Identify which cell holds the provided text, then report its (x, y) central coordinate. 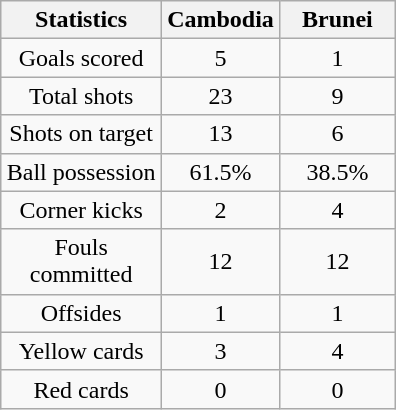
Fouls committed (82, 262)
23 (221, 96)
Ball possession (82, 172)
Total shots (82, 96)
9 (337, 96)
Corner kicks (82, 210)
3 (221, 351)
6 (337, 134)
Offsides (82, 313)
61.5% (221, 172)
5 (221, 58)
Red cards (82, 389)
Shots on target (82, 134)
2 (221, 210)
13 (221, 134)
Cambodia (221, 20)
38.5% (337, 172)
Yellow cards (82, 351)
Statistics (82, 20)
Brunei (337, 20)
Goals scored (82, 58)
